From the cell containing the given text, extract its center point as [x, y] coordinate. 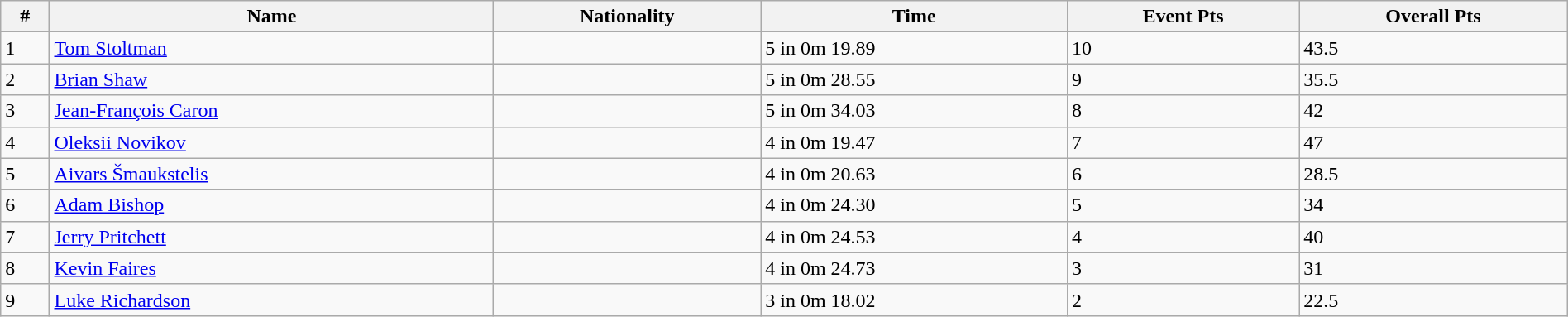
22.5 [1434, 300]
Nationality [627, 17]
Kevin Faires [271, 268]
Aivars Šmaukstelis [271, 174]
31 [1434, 268]
# [25, 17]
5 in 0m 19.89 [915, 48]
Jerry Pritchett [271, 237]
43.5 [1434, 48]
35.5 [1434, 79]
Name [271, 17]
Luke Richardson [271, 300]
28.5 [1434, 174]
4 in 0m 24.30 [915, 205]
Adam Bishop [271, 205]
Tom Stoltman [271, 48]
40 [1434, 237]
3 in 0m 18.02 [915, 300]
1 [25, 48]
5 in 0m 28.55 [915, 79]
34 [1434, 205]
Overall Pts [1434, 17]
10 [1183, 48]
47 [1434, 142]
4 in 0m 20.63 [915, 174]
Oleksii Novikov [271, 142]
42 [1434, 111]
Jean-François Caron [271, 111]
Event Pts [1183, 17]
4 in 0m 19.47 [915, 142]
4 in 0m 24.73 [915, 268]
Brian Shaw [271, 79]
5 in 0m 34.03 [915, 111]
Time [915, 17]
4 in 0m 24.53 [915, 237]
